Scan for the cell matching the given text and deliver its [X, Y] coordinate at center. 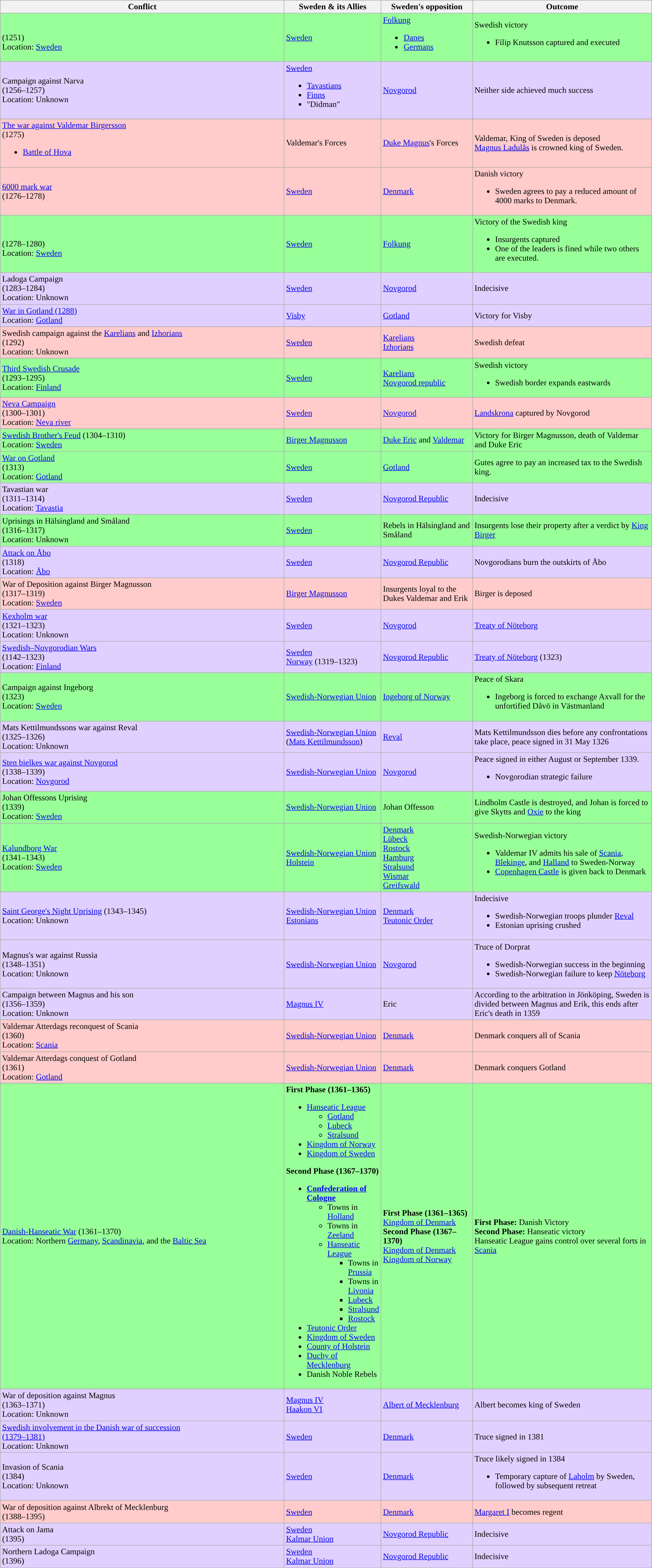
Attack on Jama(1395) [142, 1534]
The war against Valdemar Birgersson(1275)Battle of Hova [142, 143]
Mats Kettilmundssons war against Reval (1325–1326)Location: Unknown [142, 737]
Lindholm Castle is destroyed, and Johan is forced to give Skytts and Oxie to the king [562, 807]
Sten bielkes war against Novgorod (1338–1339)Location: Novgorod [142, 772]
Truce likely signed in 1384Temporary capture of Laholm by Sweden, followed by subsequent retreat [562, 1477]
Swedish involvement in the Danish war of succession (1379–1381)Location: Unknown [142, 1437]
Denmark conquers Gotland [562, 1067]
Attack on Åbo(1318)Location: Åbo [142, 562]
Magnus's war against Russia (1348–1351)Location: Unknown [142, 964]
Rebels in Hälsingland and Småland [427, 530]
Visby [333, 316]
Valdemar Atterdags reconquest of Scania(1360)Location: Scania [142, 1035]
Third Swedish Crusade(1293–1295)Location: Finland [142, 377]
Landskrona captured by Novgorod [562, 413]
Folkung [427, 244]
Insurgents lose their property after a verdict by King Birger [562, 530]
Neva Campaign (1300–1301)Location: Neva river [142, 413]
6000 mark war(1276–1278) [142, 191]
Johan Offesson [427, 807]
Swedish defeat [562, 342]
Duke Eric and Valdemar [427, 440]
Johan Offessons Uprising (1339)Location: Sweden [142, 807]
Truce of DorpratSwedish-Norwegian success in the beginningSwedish-Norwegian failure to keep Nöteborg [562, 964]
FolkungDanesGermans [427, 37]
Magnus IVHaakon VI [333, 1405]
Victory for Visby [562, 316]
Campaign between Magnus and his son (1356–1359)Location: Unknown [142, 1004]
Margaret I becomes regent [562, 1512]
Swedish-Norwegian Union Estonians [333, 916]
Swedish-Norwegian victoryValdemar IV admits his sale of Scania, Blekinge, and Halland to Sweden-NorwayCopenhagen Castle is given back to Denmark [562, 857]
Victory of the Swedish kingInsurgents capturedOne of the leaders is fined while two others are executed. [562, 244]
Danish victorySweden agrees to pay a reduced amount of 4000 marks to Denmark. [562, 191]
Invasion of Scania (1384)Location: Unknown [142, 1477]
Swedish victoryFilip Knutsson captured and executed [562, 37]
Novgorodians burn the outskirts of Åbo [562, 562]
Victory for Birger Magnusson, death of Valdemar and Duke Eric [562, 440]
Peace of SkaraIngeborg is forced to exchange Axvall for the unfortified Dåvö in Västmanland [562, 697]
Conflict [142, 7]
IndecisiveSwedish-Norwegian troops plunder RevalEstonian uprising crushed [562, 916]
Albert becomes king of Sweden [562, 1405]
Swedish-Norwegian UnionHolstein [333, 857]
Valdemar, King of Sweden is deposedMagnus Ladulås is crowned king of Sweden. [562, 143]
Peace signed in either August or September 1339.Novgorodian strategic failure [562, 772]
Campaign against Narva (1256–1257)Location: Unknown [142, 90]
War of deposition against Albrekt of Mecklenburg(1388–1395) [142, 1512]
War in Gotland (1288)Location: Gotland [142, 316]
War on Gotland(1313)Location: Gotland [142, 467]
First Phase: Danish VictorySecond Phase: Hanseatic victoryHanseatic League gains control over several forts in Scania [562, 1236]
Sweden's opposition [427, 7]
Birger is deposed [562, 594]
Valdemar Atterdags conquest of Gotland(1361)Location: Gotland [142, 1067]
According to the arbitration in Jönköping, Sweden is divided between Magnus and Erik, this ends after Eric's death in 1359 [562, 1004]
War of Deposition against Birger Magnusson(1317–1319)Location: Sweden [142, 594]
DenmarkLübeck Rostock Hamburg Stralsund Wismar Greifswald [427, 857]
Swedish victorySwedish border expands eastwards [562, 377]
First Phase (1361–1365) Kingdom of Denmark Second Phase (1367–1370) Kingdom of Denmark Kingdom of Norway [427, 1236]
Swedish–Novgorodian Wars(1142–1323)Location: Finland [142, 657]
Outcome [562, 7]
Eric [427, 1004]
Denmark conquers all of Scania [562, 1035]
Ladoga Campaign (1283–1284)Location: Unknown [142, 288]
SwedenTavastiansFinns"Didman" [333, 90]
Sweden Norway (1319–1323) [333, 657]
Tavastian war (1311–1314)Location: Tavastia [142, 499]
Truce signed in 1381 [562, 1437]
Saint George's Night Uprising (1343–1345)Location: Unknown [142, 916]
Sweden & its Allies [333, 7]
Kalundborg War (1341–1343)Location: Sweden [142, 857]
Karelians Novgorod republic [427, 377]
Albert of Mecklenburg [427, 1405]
Danish-Hanseatic War (1361–1370)Location: Northern Germany, Scandinavia, and the Baltic Sea [142, 1236]
Kexholm war (1321–1323)Location: Unknown [142, 625]
Swedish-Norwegian Union (Mats Kettilmundsson) [333, 737]
Uprisings in Hälsingland and Småland (1316–1317)Location: Unknown [142, 530]
Duke Magnus's Forces [427, 143]
Gutes agree to pay an increased tax to the Swedish king. [562, 467]
Mats Kettilmundsson dies before any confrontations take place, peace signed in 31 May 1326 [562, 737]
Magnus IV [333, 1004]
Treaty of Nöteborg [562, 625]
Treaty of Nöteborg (1323) [562, 657]
War of deposition against Magnus (1363–1371)Location: Unknown [142, 1405]
Campaign against Ingeborg (1323)Location: Sweden [142, 697]
Northern Ladoga Campaign(1396) [142, 1557]
Neither side achieved much success [562, 90]
(1251)Location: Sweden [142, 37]
Valdemar's Forces [333, 143]
KareliansIzhorians [427, 342]
Swedish Brother's Feud (1304–1310)Location: Sweden [142, 440]
Reval [427, 737]
Ingeborg of Norway [427, 697]
Insurgents loyal to the Dukes Valdemar and Erik [427, 594]
Denmark Teutonic Order [427, 916]
(1278–1280)Location: Sweden [142, 244]
Swedish campaign against the Karelians and Izhorians(1292)Location: Unknown [142, 342]
